Extract the [x, y] coordinate from the center of the cell holding the provided text.  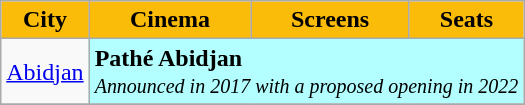
Cinema [170, 20]
Seats [466, 20]
Screens [330, 20]
Abidjan [45, 72]
City [45, 20]
Pathé AbidjanAnnounced in 2017 with a proposed opening in 2022 [306, 72]
